Provide the (X, Y) coordinate of the cell's center where the given text is located.  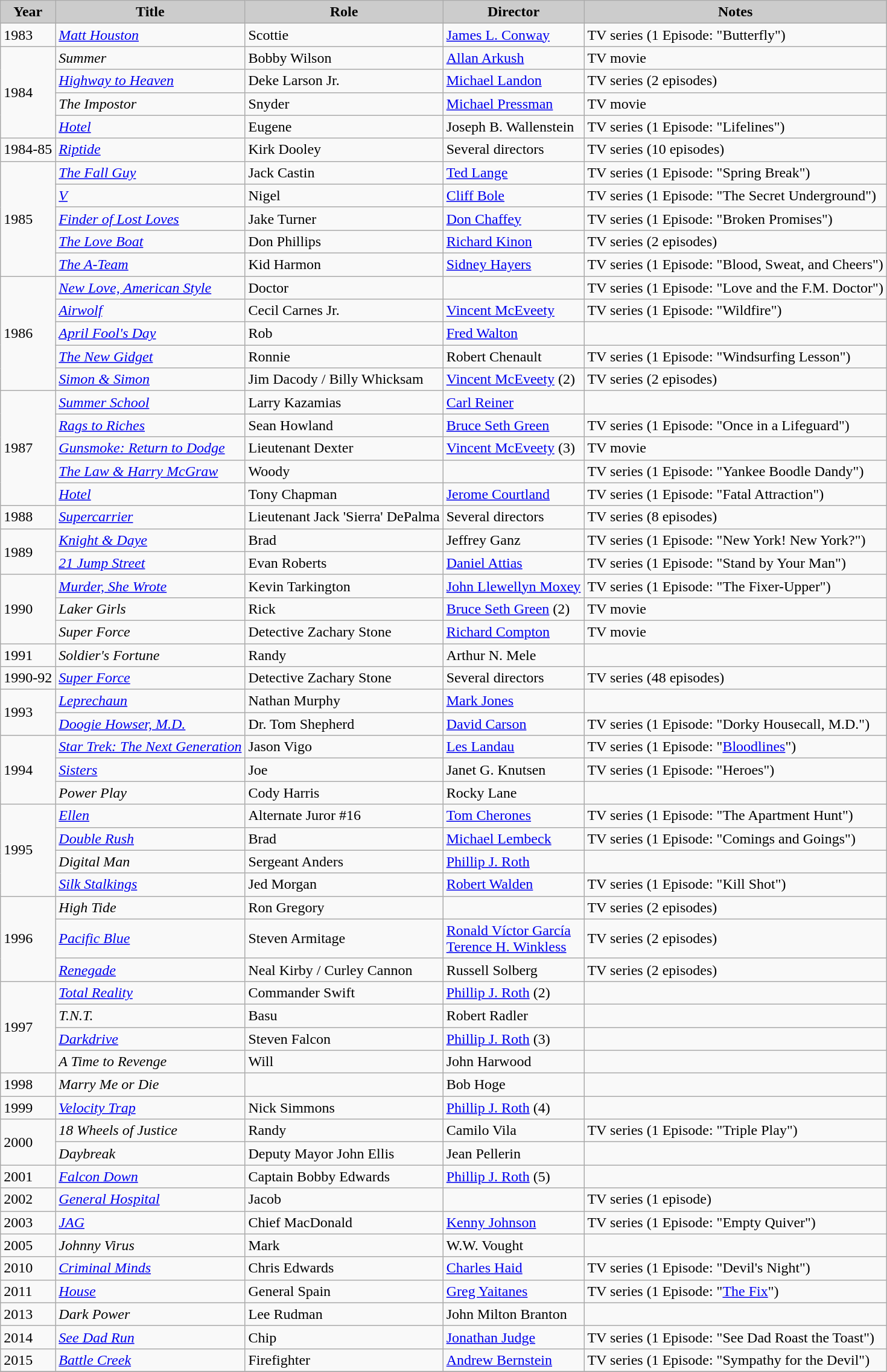
Tom Cherones (513, 816)
Fred Walton (513, 334)
1984-85 (28, 150)
1983 (28, 35)
Johnny Virus (150, 1245)
Cody Harris (344, 793)
Bruce Seth Green (513, 425)
David Carson (513, 724)
Jeffrey Ganz (513, 540)
Soldier's Fortune (150, 655)
TV series (1 episode) (736, 1199)
TV series (1 Episode: "Once in a Lifeguard") (736, 425)
2001 (28, 1177)
1987 (28, 448)
Joseph B. Wallenstein (513, 127)
Total Reality (150, 992)
Charles Haid (513, 1268)
Evan Roberts (344, 563)
1993 (28, 713)
Steven Armitage (344, 939)
Jonathan Judge (513, 1337)
TV series (1 Episode: "The Fix") (736, 1291)
Basu (344, 1015)
TV series (1 Episode: "Devil's Night") (736, 1268)
Dr. Tom Shepherd (344, 724)
Arthur N. Mele (513, 655)
Woody (344, 471)
Jacob (344, 1199)
John Milton Branton (513, 1314)
Pacific Blue (150, 939)
Bobby Wilson (344, 58)
Greg Yaitanes (513, 1291)
Phillip J. Roth (4) (513, 1108)
TV series (1 Episode: "Comings and Goings") (736, 839)
Bob Hoge (513, 1085)
Eugene (344, 127)
Daniel Attias (513, 563)
1997 (28, 1027)
Deputy Mayor John Ellis (344, 1154)
Star Trek: The Next Generation (150, 747)
TV series (1 Episode: "Kill Shot") (736, 884)
TV series (1 Episode: "Yankee Boodle Dandy") (736, 471)
Rags to Riches (150, 425)
Allan Arkush (513, 58)
Vincent McEveety (2) (513, 380)
TV series (1 Episode: "The Apartment Hunt") (736, 816)
Don Chaffey (513, 218)
TV series (1 Episode: "Dorky Housecall, M.D.") (736, 724)
Kenny Johnson (513, 1222)
Kevin Tarkington (344, 586)
Tony Chapman (344, 494)
Joe (344, 770)
2005 (28, 1245)
Kirk Dooley (344, 150)
Sergeant Anders (344, 862)
TV series (1 Episode: "Heroes") (736, 770)
Nigel (344, 195)
Murder, She Wrote (150, 586)
Cliff Bole (513, 195)
Robert Radler (513, 1015)
Scottie (344, 35)
John Llewellyn Moxey (513, 586)
1990 (28, 609)
A Time to Revenge (150, 1062)
John Harwood (513, 1062)
TV series (1 Episode: "Blood, Sweat, and Cheers") (736, 264)
Michael Lembeck (513, 839)
Summer (150, 58)
Robert Chenault (513, 357)
Double Rush (150, 839)
Carl Reiner (513, 402)
Commander Swift (344, 992)
Sidney Hayers (513, 264)
Vincent McEveety (3) (513, 448)
2003 (28, 1222)
Digital Man (150, 862)
Battle Creek (150, 1360)
Mark (344, 1245)
Highway to Heaven (150, 81)
Ron Gregory (344, 907)
Cecil Carnes Jr. (344, 311)
Finder of Lost Loves (150, 218)
1995 (28, 850)
High Tide (150, 907)
General Hospital (150, 1199)
New Love, American Style (150, 288)
Andrew Bernstein (513, 1360)
2014 (28, 1337)
1988 (28, 517)
Chris Edwards (344, 1268)
Power Play (150, 793)
Title (150, 12)
The Love Boat (150, 241)
Lieutenant Jack 'Sierra' DePalma (344, 517)
Ronald Víctor GarcíaTerence H. Winkless (513, 939)
General Spain (344, 1291)
Richard Compton (513, 632)
Jake Turner (344, 218)
Silk Stalkings (150, 884)
Lee Rudman (344, 1314)
Robert Walden (513, 884)
Alternate Juror #16 (344, 816)
Les Landau (513, 747)
1994 (28, 770)
Chief MacDonald (344, 1222)
TV series (1 Episode: "Bloodlines") (736, 747)
T.N.T. (150, 1015)
2002 (28, 1199)
Role (344, 12)
Vincent McEveety (513, 311)
Marry Me or Die (150, 1085)
Leprechaun (150, 701)
Phillip J. Roth (2) (513, 992)
Camilo Vila (513, 1131)
Airwolf (150, 311)
1998 (28, 1085)
Jed Morgan (344, 884)
Russell Solberg (513, 970)
2013 (28, 1314)
Deke Larson Jr. (344, 81)
21 Jump Street (150, 563)
Richard Kinon (513, 241)
Don Phillips (344, 241)
Phillip J. Roth (513, 862)
Jim Dacody / Billy Whicksam (344, 380)
Chip (344, 1337)
Matt Houston (150, 35)
Steven Falcon (344, 1038)
The Fall Guy (150, 173)
Snyder (344, 104)
Michael Landon (513, 81)
TV series (1 Episode: "Sympathy for the Devil") (736, 1360)
Will (344, 1062)
Year (28, 12)
Sisters (150, 770)
Larry Kazamias (344, 402)
W.W. Vought (513, 1245)
1985 (28, 218)
JAG (150, 1222)
Supercarrier (150, 517)
Phillip J. Roth (3) (513, 1038)
1984 (28, 92)
TV series (48 episodes) (736, 678)
Criminal Minds (150, 1268)
Jason Vigo (344, 747)
TV series (1 Episode: "Love and the F.M. Doctor") (736, 288)
TV series (1 Episode: "Triple Play") (736, 1131)
TV series (1 Episode: "Butterfly") (736, 35)
1999 (28, 1108)
TV series (1 Episode: "Windsurfing Lesson") (736, 357)
Ellen (150, 816)
Notes (736, 12)
Michael Pressman (513, 104)
The Impostor (150, 104)
2015 (28, 1360)
Sean Howland (344, 425)
Lieutenant Dexter (344, 448)
Gunsmoke: Return to Dodge (150, 448)
Ted Lange (513, 173)
Jack Castin (344, 173)
Neal Kirby / Curley Cannon (344, 970)
1989 (28, 551)
April Fool's Day (150, 334)
Kid Harmon (344, 264)
Darkdrive (150, 1038)
Doctor (344, 288)
Dark Power (150, 1314)
Riptide (150, 150)
House (150, 1291)
The New Gidget (150, 357)
Ronnie (344, 357)
TV series (1 Episode: "The Secret Underground") (736, 195)
TV series (1 Episode: "Fatal Attraction") (736, 494)
TV series (1 Episode: "Broken Promises") (736, 218)
Simon & Simon (150, 380)
Laker Girls (150, 609)
TV series (10 episodes) (736, 150)
TV series (1 Episode: "Spring Break") (736, 173)
Janet G. Knutsen (513, 770)
2000 (28, 1142)
Jerome Courtland (513, 494)
18 Wheels of Justice (150, 1131)
Renegade (150, 970)
Jean Pellerin (513, 1154)
Mark Jones (513, 701)
Rocky Lane (513, 793)
Doogie Howser, M.D. (150, 724)
TV series (1 Episode: "Wildfire") (736, 311)
2010 (28, 1268)
TV series (1 Episode: "Lifelines") (736, 127)
Rob (344, 334)
The Law & Harry McGraw (150, 471)
TV series (1 Episode: "See Dad Roast the Toast") (736, 1337)
Knight & Daye (150, 540)
Daybreak (150, 1154)
Bruce Seth Green (2) (513, 609)
TV series (1 Episode: "Empty Quiver") (736, 1222)
Summer School (150, 402)
1996 (28, 939)
The A-Team (150, 264)
2011 (28, 1291)
Velocity Trap (150, 1108)
Falcon Down (150, 1177)
Rick (344, 609)
Nick Simmons (344, 1108)
1990-92 (28, 678)
Captain Bobby Edwards (344, 1177)
James L. Conway (513, 35)
Nathan Murphy (344, 701)
Director (513, 12)
V (150, 195)
Phillip J. Roth (5) (513, 1177)
Firefighter (344, 1360)
See Dad Run (150, 1337)
1991 (28, 655)
TV series (1 Episode: "Stand by Your Man") (736, 563)
TV series (8 episodes) (736, 517)
TV series (1 Episode: "New York! New York?") (736, 540)
1986 (28, 334)
TV series (1 Episode: "The Fixer-Upper") (736, 586)
